Return the [x, y] coordinate for the center point of the cell that contains the specified text.  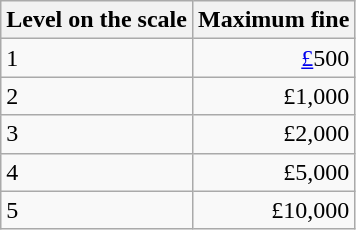
3 [97, 134]
Maximum fine [273, 20]
1 [97, 58]
£5,000 [273, 172]
£10,000 [273, 210]
4 [97, 172]
£1,000 [273, 96]
£2,000 [273, 134]
2 [97, 96]
Level on the scale [97, 20]
£500 [273, 58]
5 [97, 210]
